Identify which cell holds the provided text, then report its (X, Y) central coordinate. 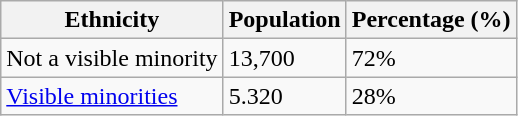
5.320 (284, 96)
Not a visible minority (112, 58)
Ethnicity (112, 20)
Percentage (%) (431, 20)
28% (431, 96)
13,700 (284, 58)
72% (431, 58)
Population (284, 20)
Visible minorities (112, 96)
